Scan for the cell matching the given text and deliver its (X, Y) coordinate at center. 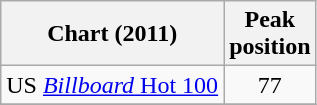
77 (270, 85)
Peakposition (270, 34)
US Billboard Hot 100 (112, 85)
Chart (2011) (112, 34)
